Scan for the cell matching the given text and deliver its (X, Y) coordinate at center. 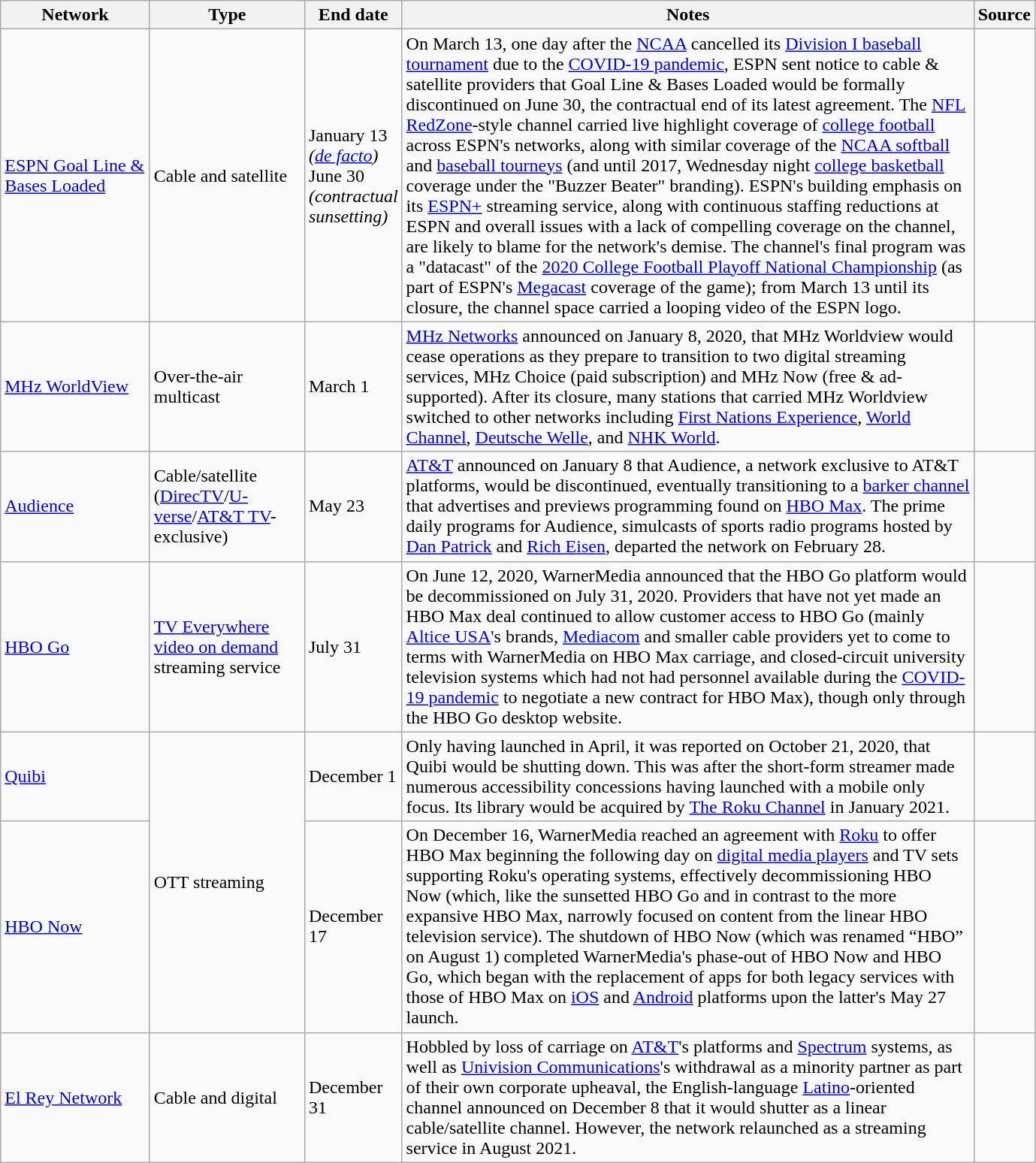
Cable and digital (227, 1097)
January 13 (de facto)June 30 (contractual sunsetting) (353, 176)
Over-the-air multicast (227, 386)
End date (353, 15)
ESPN Goal Line & Bases Loaded (75, 176)
Type (227, 15)
December 1 (353, 777)
El Rey Network (75, 1097)
July 31 (353, 646)
HBO Go (75, 646)
May 23 (353, 506)
Network (75, 15)
Notes (688, 15)
Cable and satellite (227, 176)
March 1 (353, 386)
HBO Now (75, 927)
Source (1004, 15)
OTT streaming (227, 882)
Quibi (75, 777)
TV Everywhere video on demand streaming service (227, 646)
December 31 (353, 1097)
Audience (75, 506)
MHz WorldView (75, 386)
December 17 (353, 927)
Cable/satellite (DirecTV/U-verse/AT&T TV-exclusive) (227, 506)
